Return (x, y) of the center of cell containing provided text 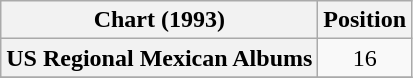
Position (365, 20)
16 (365, 58)
Chart (1993) (160, 20)
US Regional Mexican Albums (160, 58)
